Output the (x, y) coordinate of the center of the cell containing the given text.  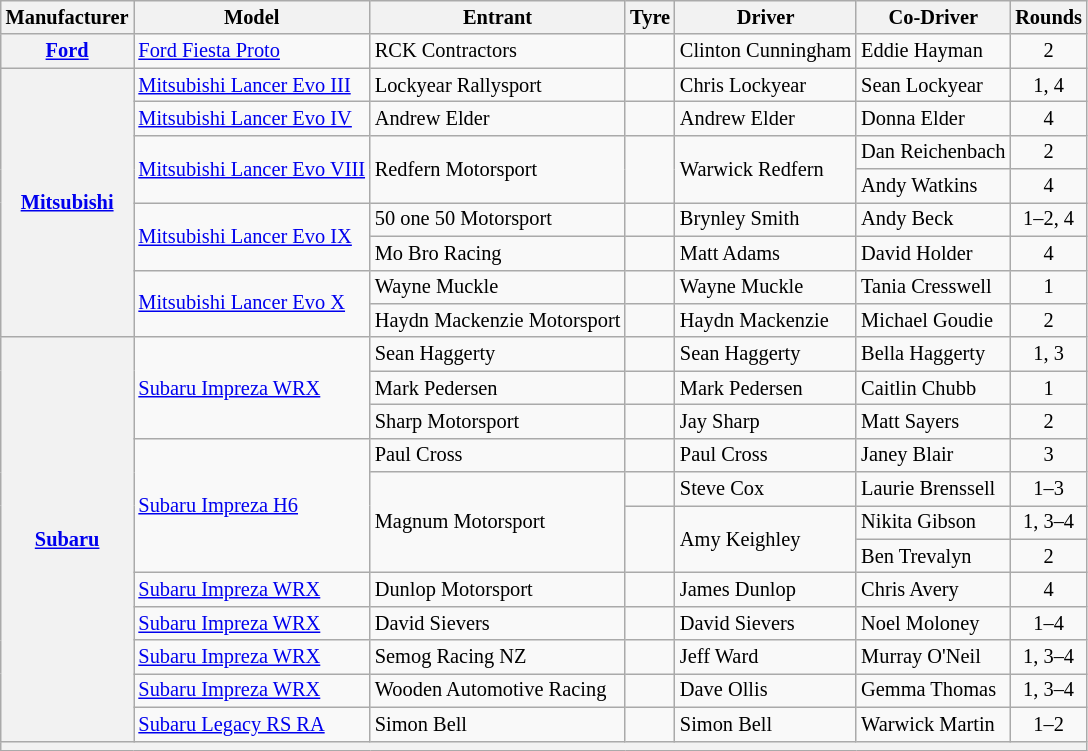
Nikita Gibson (933, 522)
Laurie Brenssell (933, 489)
Tyre (650, 17)
Dunlop Motorsport (498, 589)
1–4 (1048, 623)
Clinton Cunningham (766, 51)
1, 3 (1048, 354)
Brynley Smith (766, 219)
Mitsubishi Lancer Evo III (252, 85)
Mo Bro Racing (498, 253)
Model (252, 17)
Manufacturer (68, 17)
Ben Trevalyn (933, 556)
Mitsubishi (68, 202)
Magnum Motorsport (498, 522)
Donna Elder (933, 118)
1, 4 (1048, 85)
Dave Ollis (766, 690)
Noel Moloney (933, 623)
Eddie Hayman (933, 51)
Haydn Mackenzie (766, 320)
Warwick Martin (933, 724)
1–2 (1048, 724)
Driver (766, 17)
Subaru Legacy RS RA (252, 724)
Co-Driver (933, 17)
Mitsubishi Lancer Evo IV (252, 118)
James Dunlop (766, 589)
Chris Avery (933, 589)
1–2, 4 (1048, 219)
Semog Racing NZ (498, 657)
50 one 50 Motorsport (498, 219)
Matt Sayers (933, 421)
RCK Contractors (498, 51)
1–3 (1048, 489)
Chris Lockyear (766, 85)
Rounds (1048, 17)
Haydn Mackenzie Motorsport (498, 320)
Matt Adams (766, 253)
Steve Cox (766, 489)
Mitsubishi Lancer Evo IX (252, 236)
Sharp Motorsport (498, 421)
Dan Reichenbach (933, 152)
Ford (68, 51)
Andy Beck (933, 219)
Bella Haggerty (933, 354)
Jay Sharp (766, 421)
Michael Goudie (933, 320)
Mitsubishi Lancer Evo VIII (252, 168)
Wooden Automotive Racing (498, 690)
Andy Watkins (933, 186)
Ford Fiesta Proto (252, 51)
Murray O'Neil (933, 657)
Mitsubishi Lancer Evo X (252, 304)
Subaru (68, 539)
Subaru Impreza H6 (252, 506)
Caitlin Chubb (933, 388)
Warwick Redfern (766, 168)
Tania Cresswell (933, 287)
Redfern Motorsport (498, 168)
Entrant (498, 17)
Janey Blair (933, 455)
Sean Lockyear (933, 85)
Gemma Thomas (933, 690)
Amy Keighley (766, 538)
Lockyear Rallysport (498, 85)
3 (1048, 455)
David Holder (933, 253)
Jeff Ward (766, 657)
